Pinpoint the cell where the given text exists, returning its [x, y] midpoint coordinate. 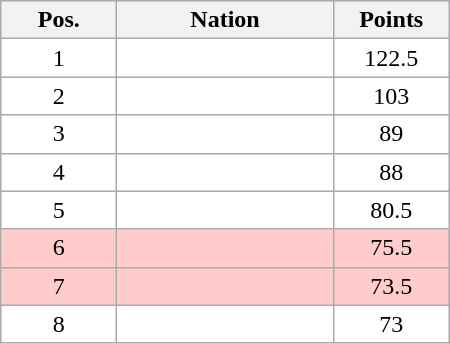
73 [391, 324]
2 [59, 96]
88 [391, 172]
1 [59, 58]
80.5 [391, 210]
Pos. [59, 20]
122.5 [391, 58]
7 [59, 286]
4 [59, 172]
5 [59, 210]
75.5 [391, 248]
103 [391, 96]
Points [391, 20]
Nation [225, 20]
6 [59, 248]
73.5 [391, 286]
8 [59, 324]
89 [391, 134]
3 [59, 134]
